Determine the (x, y) coordinate at the center of the cell enclosing the given text.  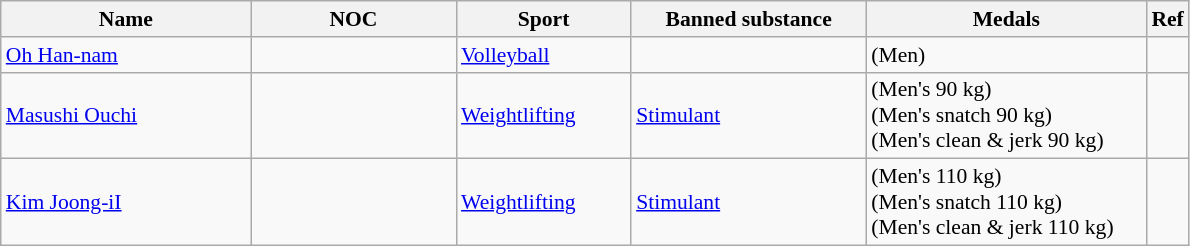
Masushi Ouchi (126, 116)
Kim Joong-iI (126, 202)
Volleyball (544, 55)
Banned substance (748, 19)
(Men's 110 kg) (Men's snatch 110 kg) (Men's clean & jerk 110 kg) (1006, 202)
NOC (354, 19)
(Men) (1006, 55)
Ref (1167, 19)
Sport (544, 19)
Oh Han-nam (126, 55)
Name (126, 19)
(Men's 90 kg) (Men's snatch 90 kg) (Men's clean & jerk 90 kg) (1006, 116)
Medals (1006, 19)
